Detect which cell encompasses the target text, then output its (X, Y) center coordinate. 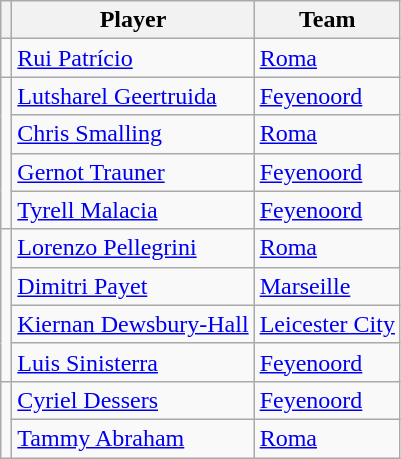
Lutsharel Geertruida (133, 96)
Tyrell Malacia (133, 210)
Kiernan Dewsbury-Hall (133, 324)
Chris Smalling (133, 134)
Rui Patrício (133, 58)
Player (133, 20)
Gernot Trauner (133, 172)
Lorenzo Pellegrini (133, 248)
Dimitri Payet (133, 286)
Tammy Abraham (133, 438)
Marseille (327, 286)
Cyriel Dessers (133, 400)
Luis Sinisterra (133, 362)
Leicester City (327, 324)
Team (327, 20)
